Determine the [X, Y] coordinate at the center of the cell enclosing the given text.  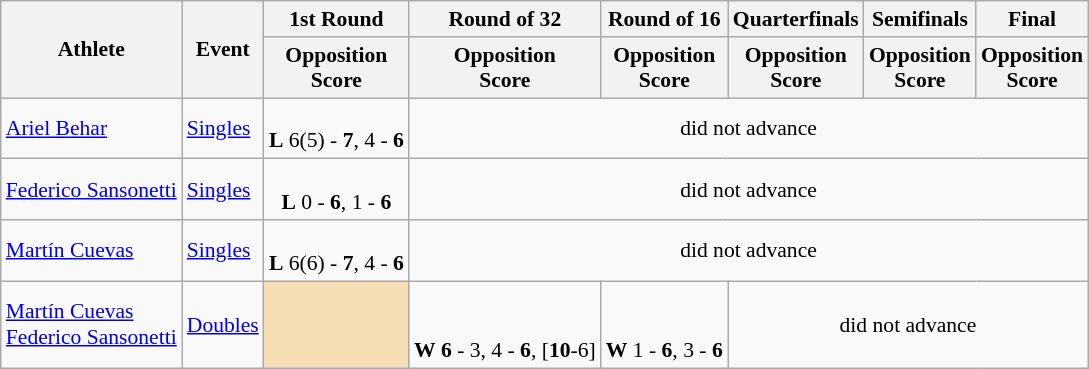
Martín CuevasFederico Sansonetti [92, 324]
Ariel Behar [92, 128]
Federico Sansonetti [92, 190]
Doubles [223, 324]
W 1 - 6, 3 - 6 [664, 324]
Round of 16 [664, 19]
W 6 - 3, 4 - 6, [10-6] [505, 324]
1st Round [336, 19]
Semifinals [920, 19]
Round of 32 [505, 19]
L 6(6) - 7, 4 - 6 [336, 250]
Final [1032, 19]
Quarterfinals [796, 19]
Event [223, 50]
L 6(5) - 7, 4 - 6 [336, 128]
L 0 - 6, 1 - 6 [336, 190]
Martín Cuevas [92, 250]
Athlete [92, 50]
